Determine the [x, y] coordinate at the center of the cell enclosing the given text.  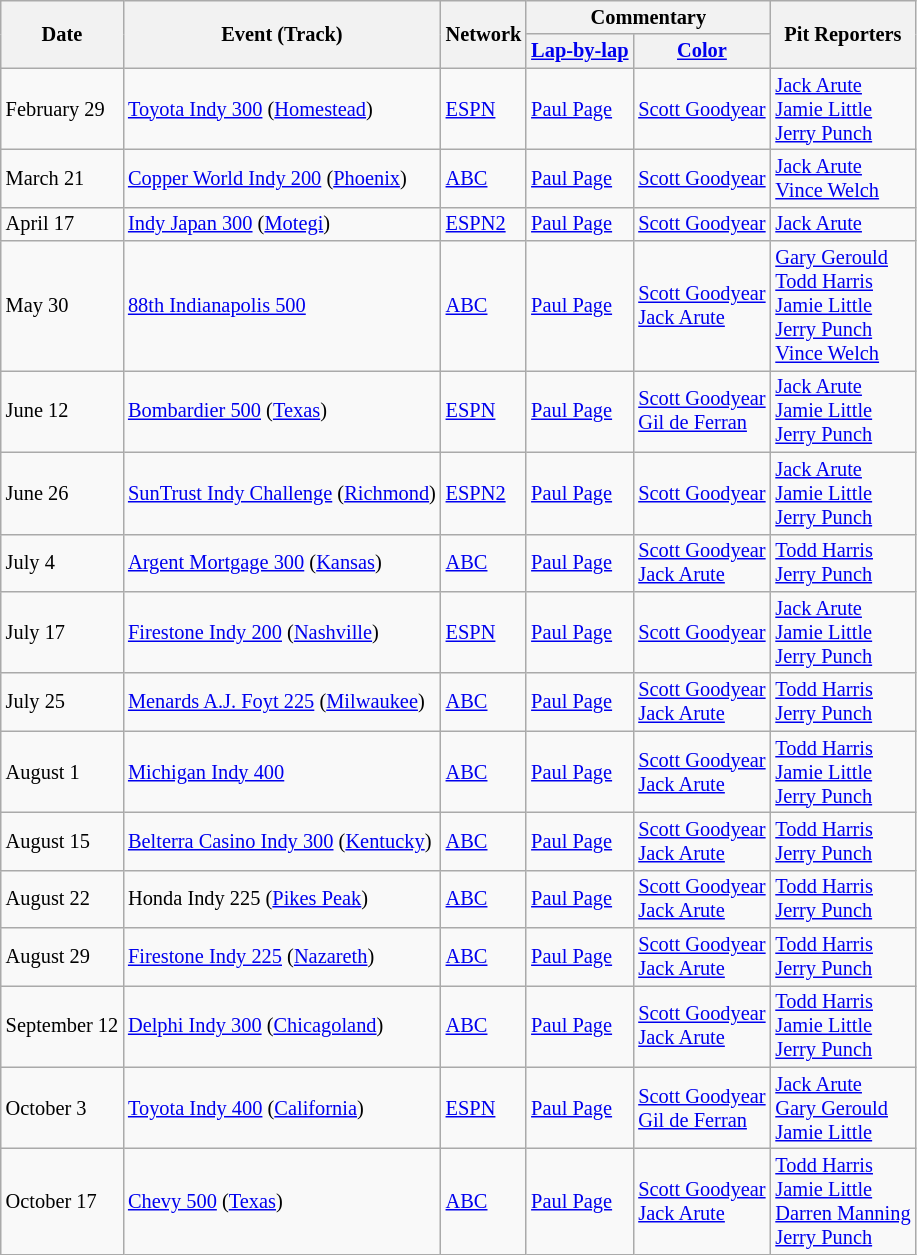
Todd HarrisJamie LittleDarren ManningJerry Punch [842, 1201]
Delphi Indy 300 (Chicagoland) [282, 1026]
Pit Reporters [842, 34]
July 17 [62, 632]
Lap-by-lap [580, 51]
Event (Track) [282, 34]
October 3 [62, 1108]
Honda Indy 225 (Pikes Peak) [282, 899]
Date [62, 34]
SunTrust Indy Challenge (Richmond) [282, 493]
August 29 [62, 957]
September 12 [62, 1026]
February 29 [62, 109]
Copper World Indy 200 (Phoenix) [282, 178]
Jack AruteVince Welch [842, 178]
Gary GerouldTodd HarrisJamie LittleJerry PunchVince Welch [842, 306]
June 26 [62, 493]
Firestone Indy 200 (Nashville) [282, 632]
Jack AruteGary GerouldJamie Little [842, 1108]
June 12 [62, 411]
Commentary [648, 17]
Toyota Indy 300 (Homestead) [282, 109]
Belterra Casino Indy 300 (Kentucky) [282, 841]
Color [702, 51]
Indy Japan 300 (Motegi) [282, 224]
July 25 [62, 702]
88th Indianapolis 500 [282, 306]
Argent Mortgage 300 (Kansas) [282, 563]
August 15 [62, 841]
Michigan Indy 400 [282, 772]
Chevy 500 (Texas) [282, 1201]
Jack Arute [842, 224]
April 17 [62, 224]
Toyota Indy 400 (California) [282, 1108]
May 30 [62, 306]
Network [484, 34]
March 21 [62, 178]
October 17 [62, 1201]
Menards A.J. Foyt 225 (Milwaukee) [282, 702]
August 22 [62, 899]
August 1 [62, 772]
Bombardier 500 (Texas) [282, 411]
Firestone Indy 225 (Nazareth) [282, 957]
July 4 [62, 563]
